Capture the cell that displays the provided text and extract its (x, y) central coordinate. 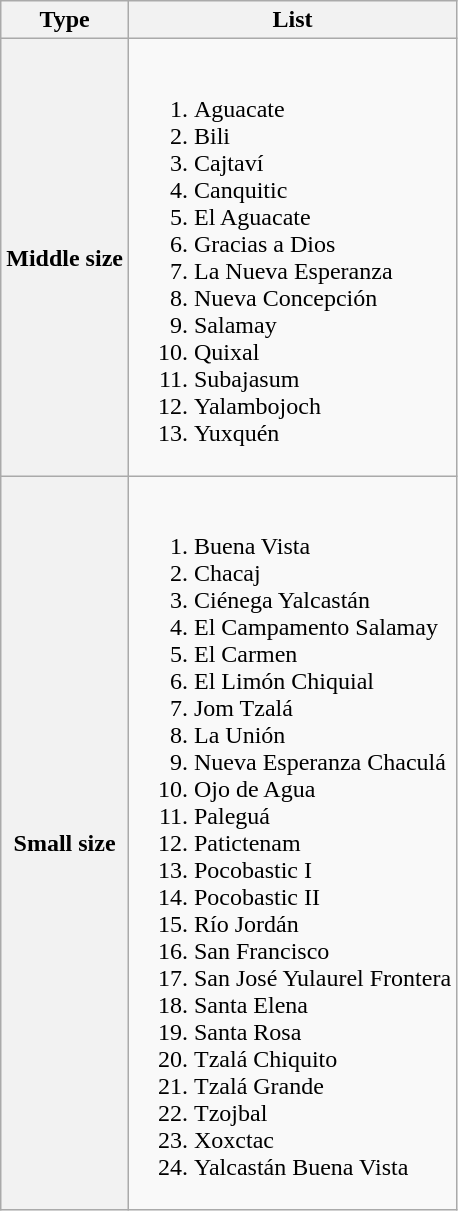
List (292, 20)
Small size (65, 843)
AguacateBiliCajtavíCanquiticEl AguacateGracias a DiosLa Nueva EsperanzaNueva ConcepciónSalamayQuixalSubajasumYalambojochYuxquén (292, 258)
Type (65, 20)
Middle size (65, 258)
